For the text-containing cell, return its midpoint in (X, Y) coordinate format. 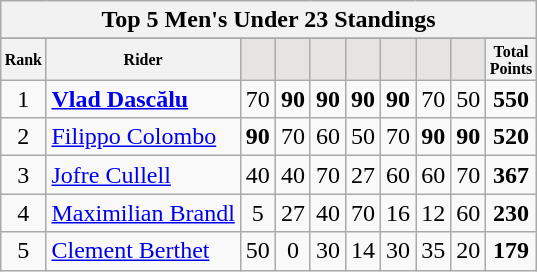
Rider (143, 60)
Rank (24, 60)
Maximilian Brandl (143, 213)
12 (434, 213)
3 (24, 175)
Jofre Cullell (143, 175)
20 (468, 251)
16 (398, 213)
Clement Berthet (143, 251)
367 (512, 175)
230 (512, 213)
550 (512, 99)
520 (512, 137)
4 (24, 213)
2 (24, 137)
35 (434, 251)
0 (292, 251)
179 (512, 251)
TotalPoints (512, 60)
Vlad Dascălu (143, 99)
1 (24, 99)
14 (364, 251)
Top 5 Men's Under 23 Standings (269, 20)
Filippo Colombo (143, 137)
